Capture the cell that displays the provided text and extract its [x, y] central coordinate. 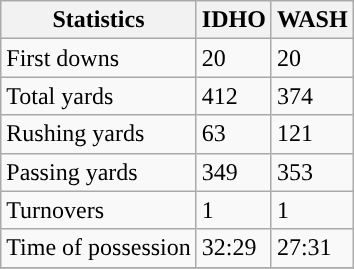
Passing yards [99, 172]
349 [234, 172]
Turnovers [99, 210]
WASH [312, 20]
First downs [99, 58]
374 [312, 96]
Rushing yards [99, 134]
IDHO [234, 20]
63 [234, 134]
27:31 [312, 248]
Total yards [99, 96]
Time of possession [99, 248]
353 [312, 172]
32:29 [234, 248]
121 [312, 134]
412 [234, 96]
Statistics [99, 20]
